Capture the cell that displays the provided text and extract its (X, Y) central coordinate. 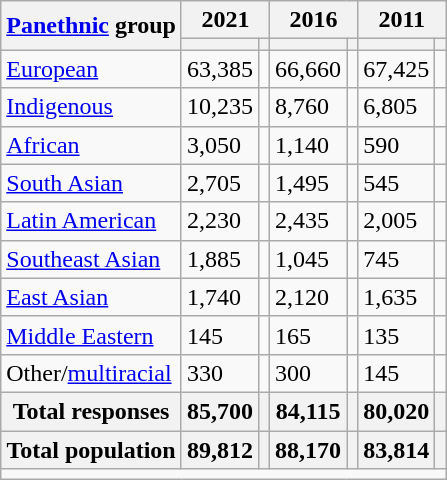
2011 (402, 20)
Indigenous (92, 107)
83,814 (396, 449)
80,020 (396, 411)
84,115 (308, 411)
2,230 (220, 221)
Latin American (92, 221)
1,635 (396, 297)
Total population (92, 449)
545 (396, 183)
2,120 (308, 297)
10,235 (220, 107)
330 (220, 373)
2,005 (396, 221)
1,495 (308, 183)
66,660 (308, 69)
6,805 (396, 107)
2021 (225, 20)
3,050 (220, 145)
135 (396, 335)
300 (308, 373)
85,700 (220, 411)
63,385 (220, 69)
2,705 (220, 183)
8,760 (308, 107)
2,435 (308, 221)
165 (308, 335)
Other/multiracial (92, 373)
Southeast Asian (92, 259)
East Asian (92, 297)
1,885 (220, 259)
2016 (314, 20)
88,170 (308, 449)
1,140 (308, 145)
590 (396, 145)
South Asian (92, 183)
European (92, 69)
1,045 (308, 259)
67,425 (396, 69)
Middle Eastern (92, 335)
Total responses (92, 411)
745 (396, 259)
African (92, 145)
1,740 (220, 297)
Panethnic group (92, 26)
89,812 (220, 449)
